Locate the cell with the specified text and output its (X, Y) center coordinate. 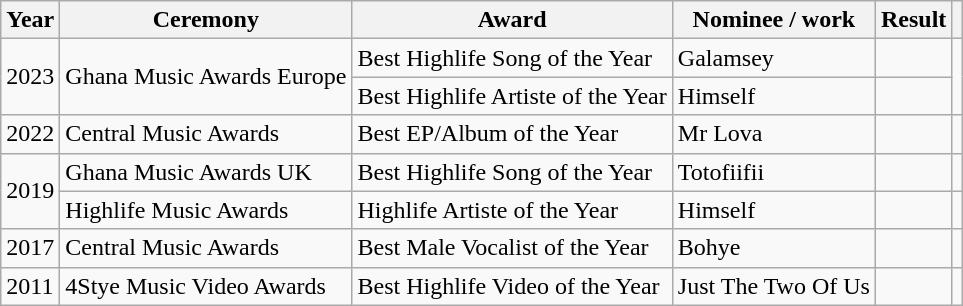
Year (30, 20)
Result (913, 20)
2017 (30, 248)
Nominee / work (774, 20)
2019 (30, 191)
2022 (30, 134)
Highlife Artiste of the Year (512, 210)
Ghana Music Awards UK (206, 172)
Best Male Vocalist of the Year (512, 248)
2011 (30, 286)
Mr Lova (774, 134)
Galamsey (774, 58)
Ghana Music Awards Europe (206, 77)
Ceremony (206, 20)
Award (512, 20)
2023 (30, 77)
Bohye (774, 248)
Best Highlife Artiste of the Year (512, 96)
Best EP/Album of the Year (512, 134)
Highlife Music Awards (206, 210)
Just The Two Of Us (774, 286)
Totofiifii (774, 172)
4Stye Music Video Awards (206, 286)
Best Highlife Video of the Year (512, 286)
